Provide the [X, Y] coordinate of the cell's center where the given text is located.  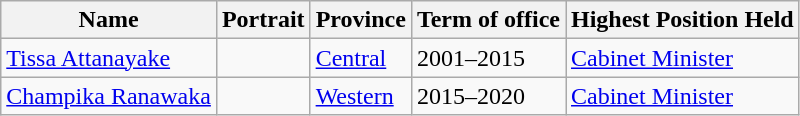
Term of office [488, 20]
Highest Position Held [683, 20]
Tissa Attanayake [109, 58]
Name [109, 20]
2001–2015 [488, 58]
2015–2020 [488, 96]
Portrait [263, 20]
Province [360, 20]
Central [360, 58]
Champika Ranawaka [109, 96]
Western [360, 96]
